Return the (X, Y) coordinate for the center point of the cell that contains the specified text.  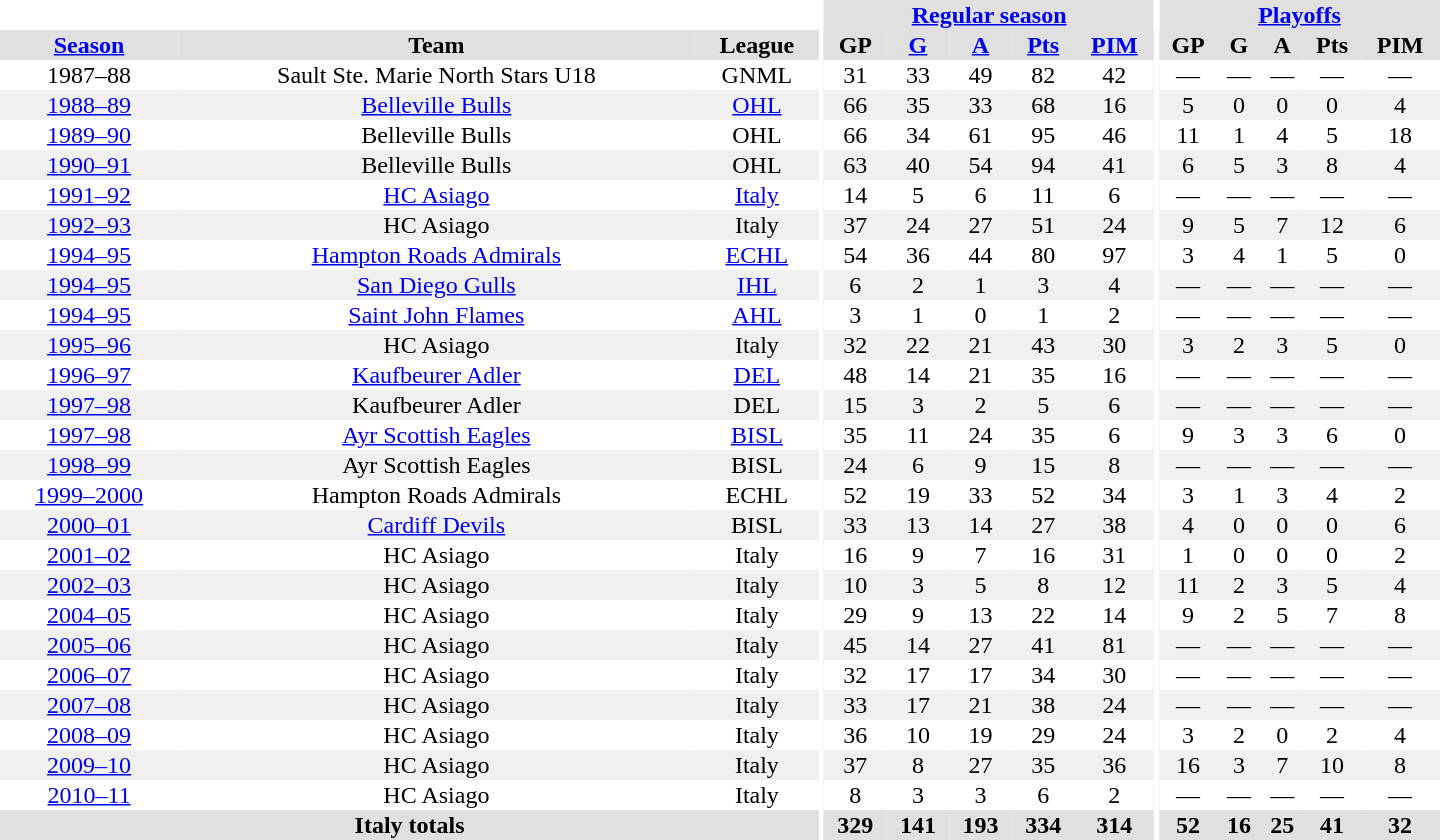
43 (1044, 345)
Saint John Flames (436, 315)
2006–07 (89, 675)
48 (856, 375)
25 (1282, 825)
334 (1044, 825)
40 (918, 165)
Italy totals (410, 825)
1990–91 (89, 165)
2007–08 (89, 705)
1991–92 (89, 195)
Playoffs (1300, 15)
61 (980, 135)
68 (1044, 105)
141 (918, 825)
2002–03 (89, 585)
1988–89 (89, 105)
63 (856, 165)
329 (856, 825)
42 (1114, 75)
IHL (758, 285)
1998–99 (89, 465)
Cardiff Devils (436, 525)
AHL (758, 315)
82 (1044, 75)
1995–96 (89, 345)
2000–01 (89, 525)
80 (1044, 255)
193 (980, 825)
2010–11 (89, 795)
2009–10 (89, 765)
GNML (758, 75)
1999–2000 (89, 495)
95 (1044, 135)
18 (1400, 135)
2005–06 (89, 645)
44 (980, 255)
1987–88 (89, 75)
2001–02 (89, 555)
46 (1114, 135)
2004–05 (89, 615)
81 (1114, 645)
314 (1114, 825)
Team (436, 45)
Season (89, 45)
49 (980, 75)
Regular season (989, 15)
1996–97 (89, 375)
51 (1044, 225)
League (758, 45)
1992–93 (89, 225)
San Diego Gulls (436, 285)
1989–90 (89, 135)
94 (1044, 165)
Sault Ste. Marie North Stars U18 (436, 75)
97 (1114, 255)
45 (856, 645)
2008–09 (89, 735)
